From the cell containing the given text, extract its center point as [X, Y] coordinate. 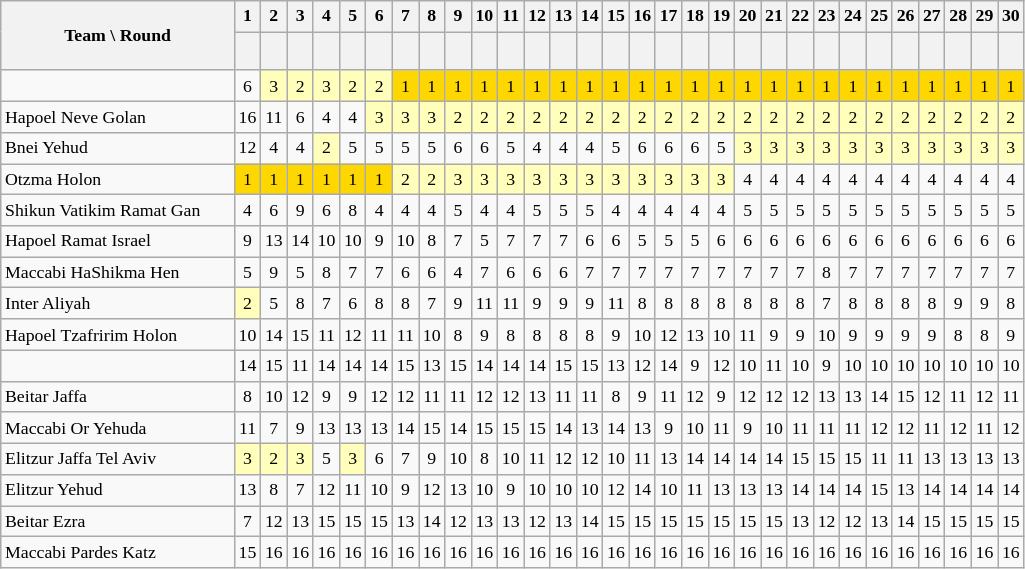
25 [879, 16]
19 [721, 16]
26 [905, 16]
Otzma Holon [118, 178]
18 [695, 16]
27 [932, 16]
21 [774, 16]
Hapoel Tzafririm Holon [118, 334]
20 [747, 16]
23 [826, 16]
30 [1011, 16]
29 [984, 16]
Maccabi Or Yehuda [118, 428]
Team \ Round [118, 36]
28 [958, 16]
Maccabi Pardes Katz [118, 552]
Inter Aliyah [118, 304]
Beitar Jaffa [118, 396]
Elitzur Yehud [118, 490]
24 [853, 16]
Shikun Vatikim Ramat Gan [118, 210]
17 [668, 16]
Beitar Ezra [118, 520]
Maccabi HaShikma Hen [118, 272]
22 [800, 16]
Elitzur Jaffa Tel Aviv [118, 458]
Hapoel Neve Golan [118, 116]
Bnei Yehud [118, 148]
Hapoel Ramat Israel [118, 242]
